Extract the (x, y) coordinate from the center of the cell holding the provided text.  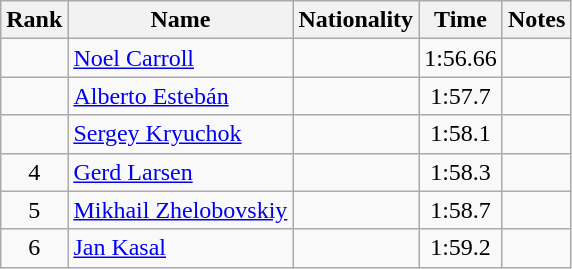
Rank (34, 20)
Noel Carroll (180, 58)
1:59.2 (461, 248)
1:57.7 (461, 96)
Sergey Kryuchok (180, 134)
6 (34, 248)
1:56.66 (461, 58)
4 (34, 172)
5 (34, 210)
1:58.3 (461, 172)
1:58.7 (461, 210)
Alberto Estebán (180, 96)
Nationality (356, 20)
Name (180, 20)
Jan Kasal (180, 248)
Mikhail Zhelobovskiy (180, 210)
1:58.1 (461, 134)
Time (461, 20)
Notes (536, 20)
Gerd Larsen (180, 172)
